Output the [X, Y] coordinate of the center of the cell containing the given text.  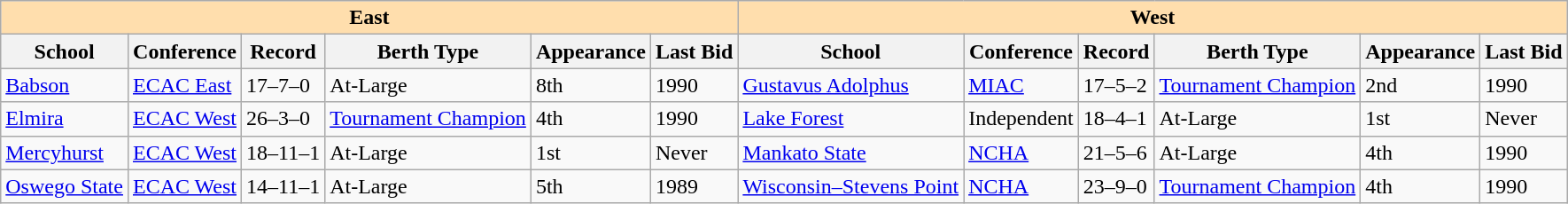
West [1153, 18]
Lake Forest [850, 119]
17–5–2 [1116, 85]
1989 [694, 186]
18–11–1 [283, 153]
Wisconsin–Stevens Point [850, 186]
8th [590, 85]
21–5–6 [1116, 153]
Babson [65, 85]
Oswego State [65, 186]
26–3–0 [283, 119]
MIAC [1021, 85]
Mankato State [850, 153]
18–4–1 [1116, 119]
Independent [1021, 119]
17–7–0 [283, 85]
5th [590, 186]
ECAC East [184, 85]
23–9–0 [1116, 186]
Elmira [65, 119]
2nd [1421, 85]
Mercyhurst [65, 153]
East [369, 18]
14–11–1 [283, 186]
Gustavus Adolphus [850, 85]
